From the cell containing the given text, extract its center point as (X, Y) coordinate. 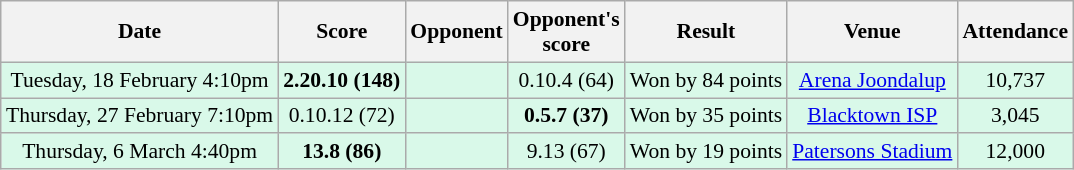
Thursday, 27 February 7:10pm (140, 116)
12,000 (1015, 152)
Won by 84 points (706, 80)
Blacktown ISP (872, 116)
2.20.10 (148) (342, 80)
Won by 19 points (706, 152)
Patersons Stadium (872, 152)
Tuesday, 18 February 4:10pm (140, 80)
3,045 (1015, 116)
Opponent (456, 32)
0.10.12 (72) (342, 116)
0.10.4 (64) (566, 80)
Date (140, 32)
9.13 (67) (566, 152)
Score (342, 32)
Result (706, 32)
13.8 (86) (342, 152)
0.5.7 (37) (566, 116)
Opponent'sscore (566, 32)
Venue (872, 32)
Won by 35 points (706, 116)
Attendance (1015, 32)
Thursday, 6 March 4:40pm (140, 152)
Arena Joondalup (872, 80)
10,737 (1015, 80)
